Determine the (x, y) coordinate at the center of the cell enclosing the given text.  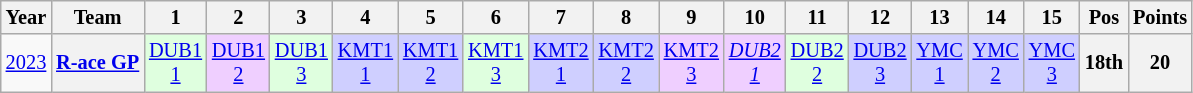
KMT23 (692, 63)
DUB22 (818, 63)
15 (1052, 17)
DUB21 (755, 63)
KMT22 (626, 63)
KMT13 (496, 63)
KMT12 (430, 63)
5 (430, 17)
YMC1 (939, 63)
Pos (1104, 17)
Team (98, 17)
KMT11 (366, 63)
4 (366, 17)
12 (880, 17)
2 (238, 17)
9 (692, 17)
13 (939, 17)
7 (560, 17)
R-ace GP (98, 63)
6 (496, 17)
1 (176, 17)
8 (626, 17)
10 (755, 17)
DUB23 (880, 63)
14 (996, 17)
YMC2 (996, 63)
Year (26, 17)
DUB12 (238, 63)
Points (1160, 17)
YMC3 (1052, 63)
18th (1104, 63)
KMT21 (560, 63)
20 (1160, 63)
DUB11 (176, 63)
11 (818, 17)
DUB13 (302, 63)
3 (302, 17)
2023 (26, 63)
